Pinpoint the cell where the given text exists, returning its (X, Y) midpoint coordinate. 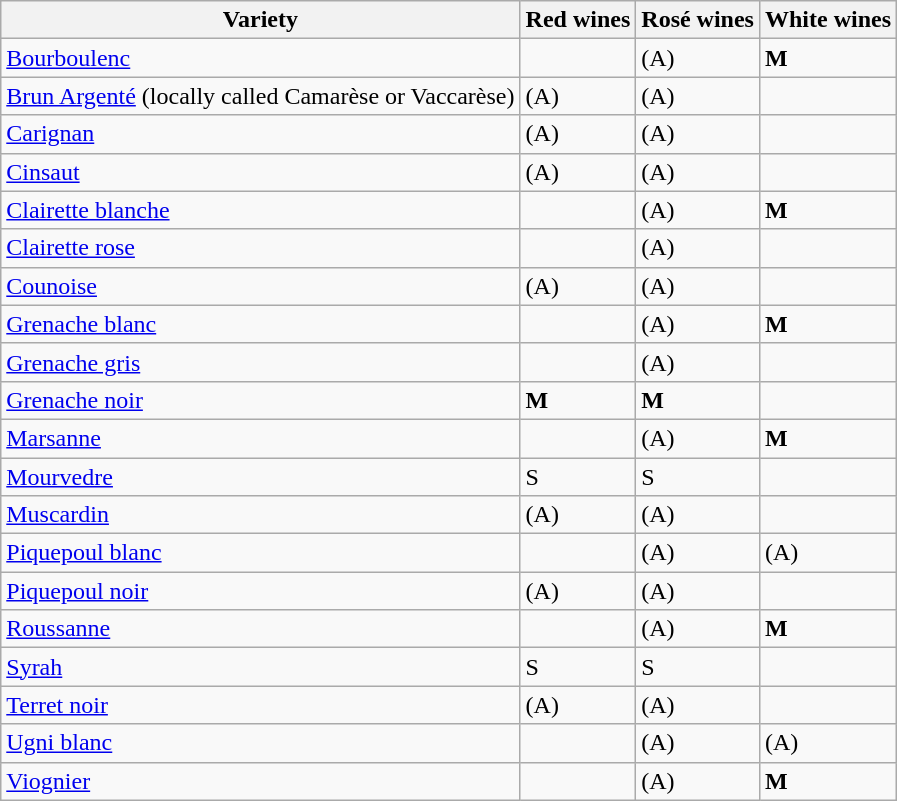
White wines (828, 20)
Carignan (260, 134)
Clairette rose (260, 248)
Variety (260, 20)
Clairette blanche (260, 210)
Cinsaut (260, 172)
Muscardin (260, 515)
Rosé wines (698, 20)
Grenache blanc (260, 324)
Bourboulenc (260, 58)
Piquepoul blanc (260, 553)
Piquepoul noir (260, 591)
Counoise (260, 286)
Terret noir (260, 705)
Ugni blanc (260, 743)
Viognier (260, 781)
Red wines (578, 20)
Marsanne (260, 438)
Mourvedre (260, 477)
Grenache gris (260, 362)
Brun Argenté (locally called Camarèse or Vaccarèse) (260, 96)
Roussanne (260, 629)
Grenache noir (260, 400)
Syrah (260, 667)
